Identify which cell holds the provided text, then report its [X, Y] central coordinate. 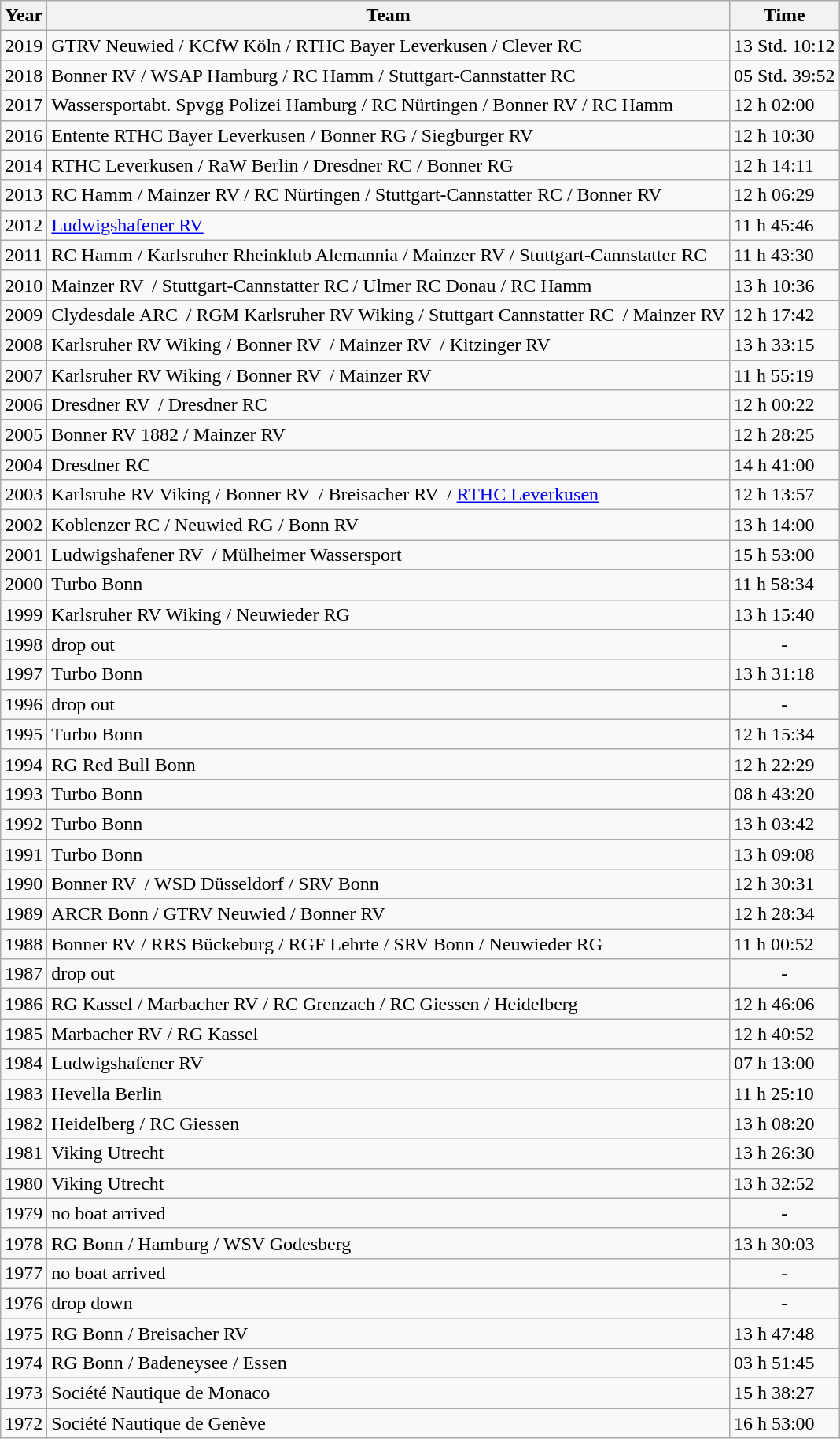
11 h 45:46 [784, 225]
12 h 14:11 [784, 165]
RTHC Leverkusen / RaW Berlin / Dresdner RC / Bonner RG [389, 165]
2002 [24, 525]
11 h 00:52 [784, 944]
15 h 38:27 [784, 1393]
14 h 41:00 [784, 465]
1999 [24, 614]
2006 [24, 405]
1993 [24, 794]
RC Hamm / Mainzer RV / RC Nürtingen / Stuttgart-Cannstatter RC / Bonner RV [389, 195]
2009 [24, 315]
13 h 26:30 [784, 1153]
Team [389, 16]
2004 [24, 465]
2008 [24, 345]
11 h 43:30 [784, 255]
2014 [24, 165]
Karlsruhe RV Viking / Bonner RV / Breisacher RV / RTHC Leverkusen [389, 495]
Year [24, 16]
1984 [24, 1064]
RC Hamm / Karlsruher Rheinklub Alemannia / Mainzer RV / Stuttgart-Cannstatter RC [389, 255]
1975 [24, 1334]
2016 [24, 135]
2007 [24, 375]
Société Nautique de Monaco [389, 1393]
Karlsruher RV Wiking / Neuwieder RG [389, 614]
13 h 30:03 [784, 1243]
11 h 25:10 [784, 1094]
12 h 10:30 [784, 135]
Clydesdale ARC / RGM Karlsruher RV Wiking / Stuttgart Cannstatter RC / Mainzer RV [389, 315]
12 h 17:42 [784, 315]
1974 [24, 1363]
11 h 58:34 [784, 585]
13 h 10:36 [784, 285]
Société Nautique de Genève [389, 1423]
Ludwigshafener RV / Mülheimer Wassersport [389, 555]
13 Std. 10:12 [784, 46]
1992 [24, 824]
13 h 47:48 [784, 1334]
1991 [24, 854]
Karlsruher RV Wiking / Bonner RV / Mainzer RV [389, 375]
Bonner RV / WSD Düsseldorf / SRV Bonn [389, 884]
2017 [24, 105]
2013 [24, 195]
1985 [24, 1034]
1990 [24, 884]
12 h 02:00 [784, 105]
1980 [24, 1183]
1976 [24, 1303]
1978 [24, 1243]
1994 [24, 764]
15 h 53:00 [784, 555]
Hevella Berlin [389, 1094]
13 h 31:18 [784, 674]
12 h 00:22 [784, 405]
13 h 14:00 [784, 525]
1977 [24, 1273]
Heidelberg / RC Giessen [389, 1124]
2000 [24, 585]
Karlsruher RV Wiking / Bonner RV / Mainzer RV / Kitzinger RV [389, 345]
Bonner RV / WSAP Hamburg / RC Hamm / Stuttgart-Cannstatter RC [389, 76]
12 h 15:34 [784, 734]
1988 [24, 944]
Bonner RV / RRS Bückeburg / RGF Lehrte / SRV Bonn / Neuwieder RG [389, 944]
12 h 30:31 [784, 884]
1996 [24, 704]
2011 [24, 255]
ARCR Bonn / GTRV Neuwied / Bonner RV [389, 914]
13 h 33:15 [784, 345]
1972 [24, 1423]
2003 [24, 495]
03 h 51:45 [784, 1363]
12 h 28:25 [784, 435]
13 h 08:20 [784, 1124]
GTRV Neuwied / KCfW Köln / RTHC Bayer Leverkusen / Clever RC [389, 46]
08 h 43:20 [784, 794]
13 h 15:40 [784, 614]
1973 [24, 1393]
1981 [24, 1153]
12 h 22:29 [784, 764]
05 Std. 39:52 [784, 76]
1995 [24, 734]
2018 [24, 76]
Mainzer RV / Stuttgart-Cannstatter RC / Ulmer RC Donau / RC Hamm [389, 285]
2005 [24, 435]
Bonner RV 1882 / Mainzer RV [389, 435]
16 h 53:00 [784, 1423]
Entente RTHC Bayer Leverkusen / Bonner RG / Siegburger RV [389, 135]
2012 [24, 225]
Time [784, 16]
RG Bonn / Badeneysee / Essen [389, 1363]
12 h 40:52 [784, 1034]
12 h 28:34 [784, 914]
drop down [389, 1303]
Marbacher RV / RG Kassel [389, 1034]
13 h 03:42 [784, 824]
1997 [24, 674]
2019 [24, 46]
Wassersportabt. Spvgg Polizei Hamburg / RC Nürtingen / Bonner RV / RC Hamm [389, 105]
13 h 32:52 [784, 1183]
2010 [24, 285]
11 h 55:19 [784, 375]
1987 [24, 974]
RG Red Bull Bonn [389, 764]
1986 [24, 1004]
RG Kassel / Marbacher RV / RC Grenzach / RC Giessen / Heidelberg [389, 1004]
Koblenzer RC / Neuwied RG / Bonn RV [389, 525]
Dresdner RV / Dresdner RC [389, 405]
12 h 06:29 [784, 195]
1979 [24, 1213]
13 h 09:08 [784, 854]
2001 [24, 555]
12 h 46:06 [784, 1004]
RG Bonn / Hamburg / WSV Godesberg [389, 1243]
07 h 13:00 [784, 1064]
12 h 13:57 [784, 495]
1983 [24, 1094]
1998 [24, 644]
1982 [24, 1124]
RG Bonn / Breisacher RV [389, 1334]
Dresdner RC [389, 465]
1989 [24, 914]
